Capture the cell that displays the provided text and extract its (x, y) central coordinate. 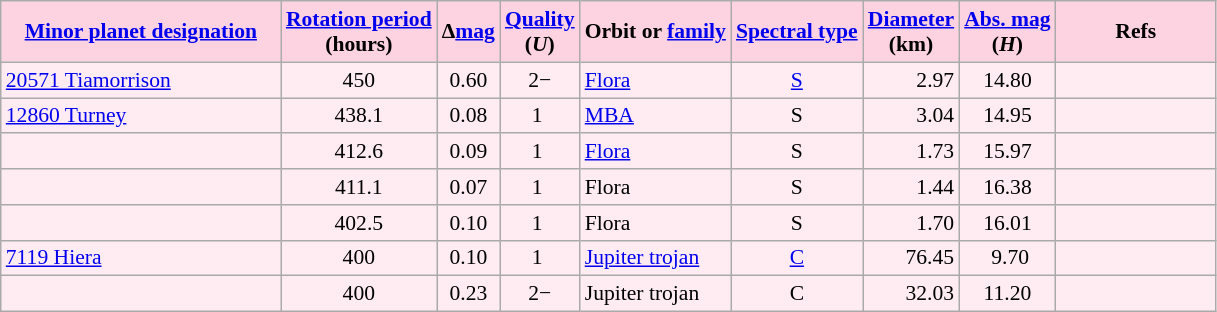
32.03 (911, 294)
450 (359, 80)
16.01 (1007, 223)
Rotation period(hours) (359, 32)
Orbit or family (656, 32)
438.1 (359, 116)
412.6 (359, 152)
Refs (1136, 32)
9.70 (1007, 258)
Diameter(km) (911, 32)
Quality(U) (540, 32)
0.60 (468, 80)
0.07 (468, 187)
0.09 (468, 152)
3.04 (911, 116)
15.97 (1007, 152)
Spectral type (797, 32)
2.97 (911, 80)
Abs. mag(H) (1007, 32)
14.95 (1007, 116)
1.73 (911, 152)
402.5 (359, 223)
Minor planet designation (141, 32)
76.45 (911, 258)
16.38 (1007, 187)
20571 Tiamorrison (141, 80)
1.44 (911, 187)
1.70 (911, 223)
MBA (656, 116)
14.80 (1007, 80)
411.1 (359, 187)
7119 Hiera (141, 258)
0.23 (468, 294)
11.20 (1007, 294)
0.08 (468, 116)
Δmag (468, 32)
12860 Turney (141, 116)
